Find where the given text appears and provide that cell's center as [x, y] coordinate. 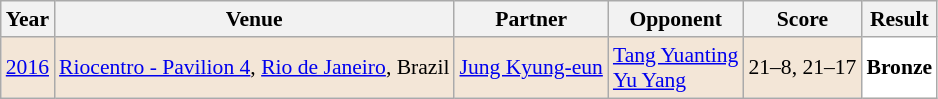
Year [28, 19]
Bronze [899, 68]
Result [899, 19]
Tang Yuanting Yu Yang [676, 68]
Jung Kyung-eun [530, 68]
2016 [28, 68]
Venue [254, 19]
Partner [530, 19]
Score [802, 19]
Riocentro - Pavilion 4, Rio de Janeiro, Brazil [254, 68]
21–8, 21–17 [802, 68]
Opponent [676, 19]
